Pinpoint the cell where the given text exists, returning its (x, y) midpoint coordinate. 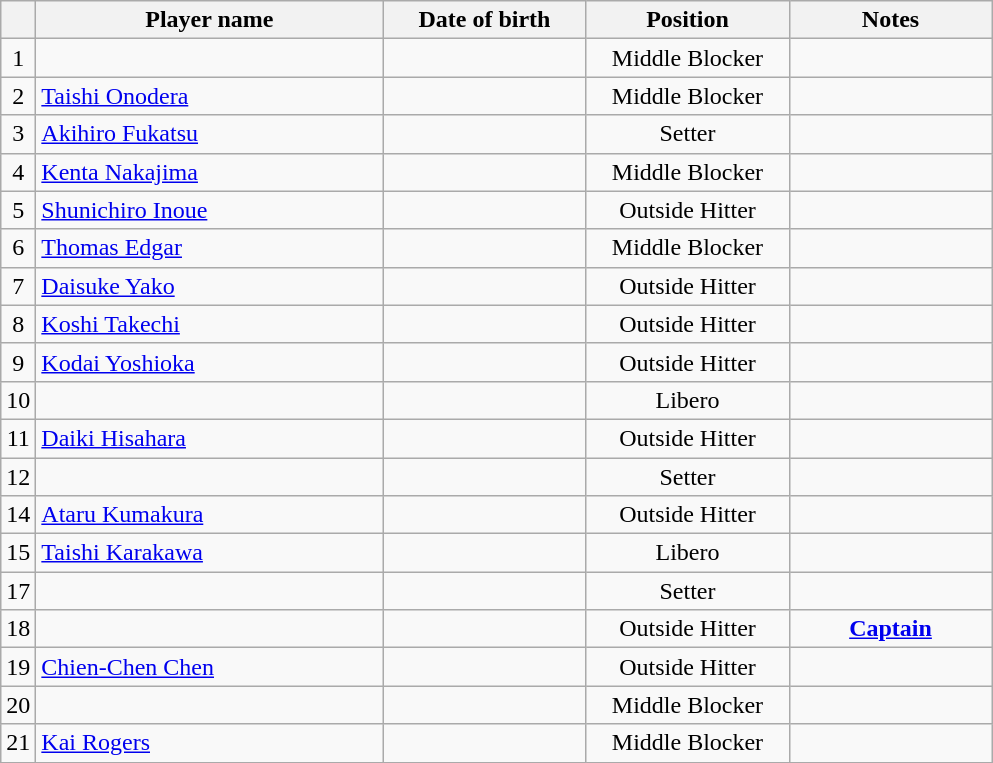
Captain (890, 629)
Koshi Takechi (210, 324)
11 (18, 438)
Player name (210, 20)
9 (18, 362)
17 (18, 591)
Notes (890, 20)
14 (18, 515)
Date of birth (484, 20)
Taishi Onodera (210, 96)
Position (688, 20)
Akihiro Fukatsu (210, 134)
Chien-Chen Chen (210, 667)
Kai Rogers (210, 743)
12 (18, 477)
21 (18, 743)
Daisuke Yako (210, 286)
Thomas Edgar (210, 248)
2 (18, 96)
Ataru Kumakura (210, 515)
Daiki Hisahara (210, 438)
8 (18, 324)
Kodai Yoshioka (210, 362)
18 (18, 629)
10 (18, 400)
5 (18, 210)
20 (18, 705)
6 (18, 248)
Taishi Karakawa (210, 553)
19 (18, 667)
1 (18, 58)
7 (18, 286)
Kenta Nakajima (210, 172)
Shunichiro Inoue (210, 210)
3 (18, 134)
4 (18, 172)
15 (18, 553)
